Identify which cell holds the provided text, then report its [X, Y] central coordinate. 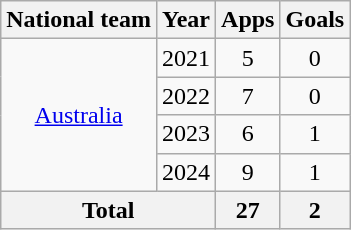
2023 [186, 134]
2021 [186, 58]
2022 [186, 96]
National team [79, 20]
7 [248, 96]
6 [248, 134]
9 [248, 172]
Total [108, 210]
2024 [186, 172]
Australia [79, 115]
Goals [315, 20]
Apps [248, 20]
27 [248, 210]
Year [186, 20]
5 [248, 58]
2 [315, 210]
